Detect which cell encompasses the target text, then output its (x, y) center coordinate. 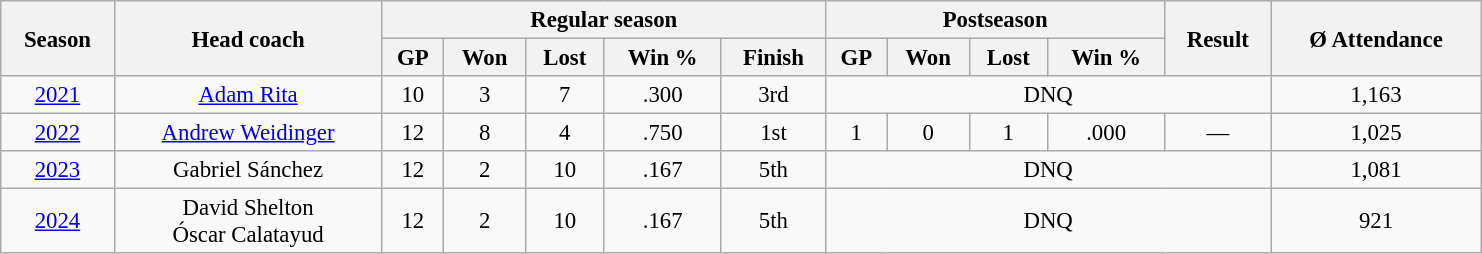
1,025 (1376, 133)
— (1218, 133)
Regular season (604, 20)
2022 (58, 133)
.300 (662, 95)
2023 (58, 170)
.750 (662, 133)
921 (1376, 222)
.000 (1106, 133)
2021 (58, 95)
1,163 (1376, 95)
3rd (773, 95)
4 (565, 133)
Gabriel Sánchez (248, 170)
Ø Attendance (1376, 38)
1,081 (1376, 170)
Finish (773, 58)
David SheltonÓscar Calatayud (248, 222)
8 (485, 133)
Season (58, 38)
2024 (58, 222)
Head coach (248, 38)
Result (1218, 38)
Adam Rita (248, 95)
7 (565, 95)
Andrew Weidinger (248, 133)
0 (928, 133)
3 (485, 95)
Postseason (996, 20)
1st (773, 133)
